For the text-containing cell, return its midpoint in (X, Y) coordinate format. 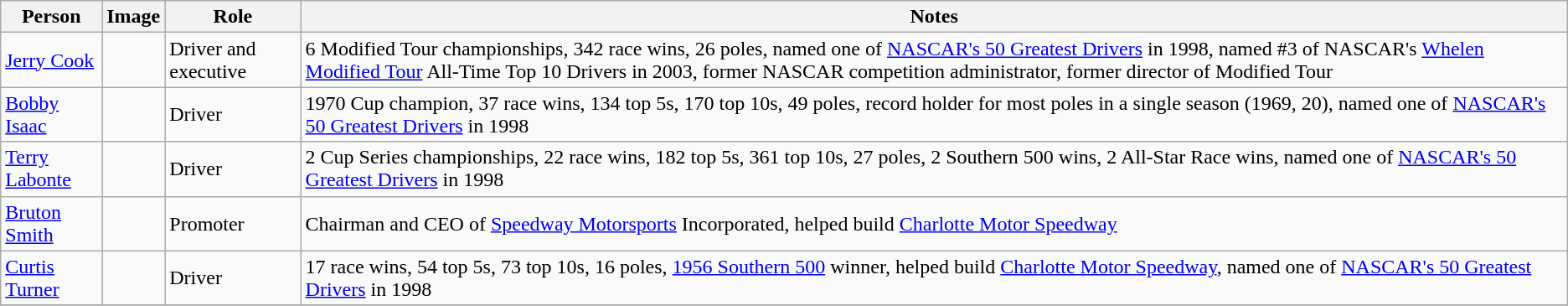
Terry Labonte (52, 169)
Jerry Cook (52, 60)
Image (134, 17)
Notes (934, 17)
Bobby Isaac (52, 114)
Promoter (233, 223)
Role (233, 17)
Bruton Smith (52, 223)
Chairman and CEO of Speedway Motorsports Incorporated, helped build Charlotte Motor Speedway (934, 223)
Person (52, 17)
Driver and executive (233, 60)
Curtis Turner (52, 278)
